Output the (X, Y) coordinate of the center of the cell containing the given text.  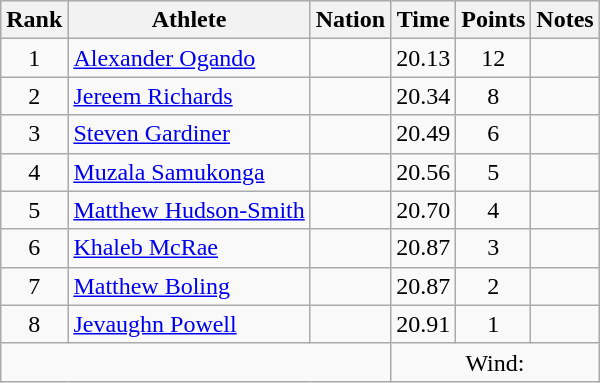
Nation (350, 20)
Alexander Ogando (189, 58)
Points (494, 20)
20.91 (424, 324)
Steven Gardiner (189, 134)
Notes (565, 20)
Jereem Richards (189, 96)
Time (424, 20)
Matthew Boling (189, 286)
Muzala Samukonga (189, 172)
Athlete (189, 20)
Wind: (496, 362)
20.49 (424, 134)
Rank (34, 20)
12 (494, 58)
20.56 (424, 172)
Matthew Hudson-Smith (189, 210)
20.13 (424, 58)
Khaleb McRae (189, 248)
Jevaughn Powell (189, 324)
20.70 (424, 210)
7 (34, 286)
20.34 (424, 96)
